Search for the cell housing the specified text and yield its [x, y] center coordinate. 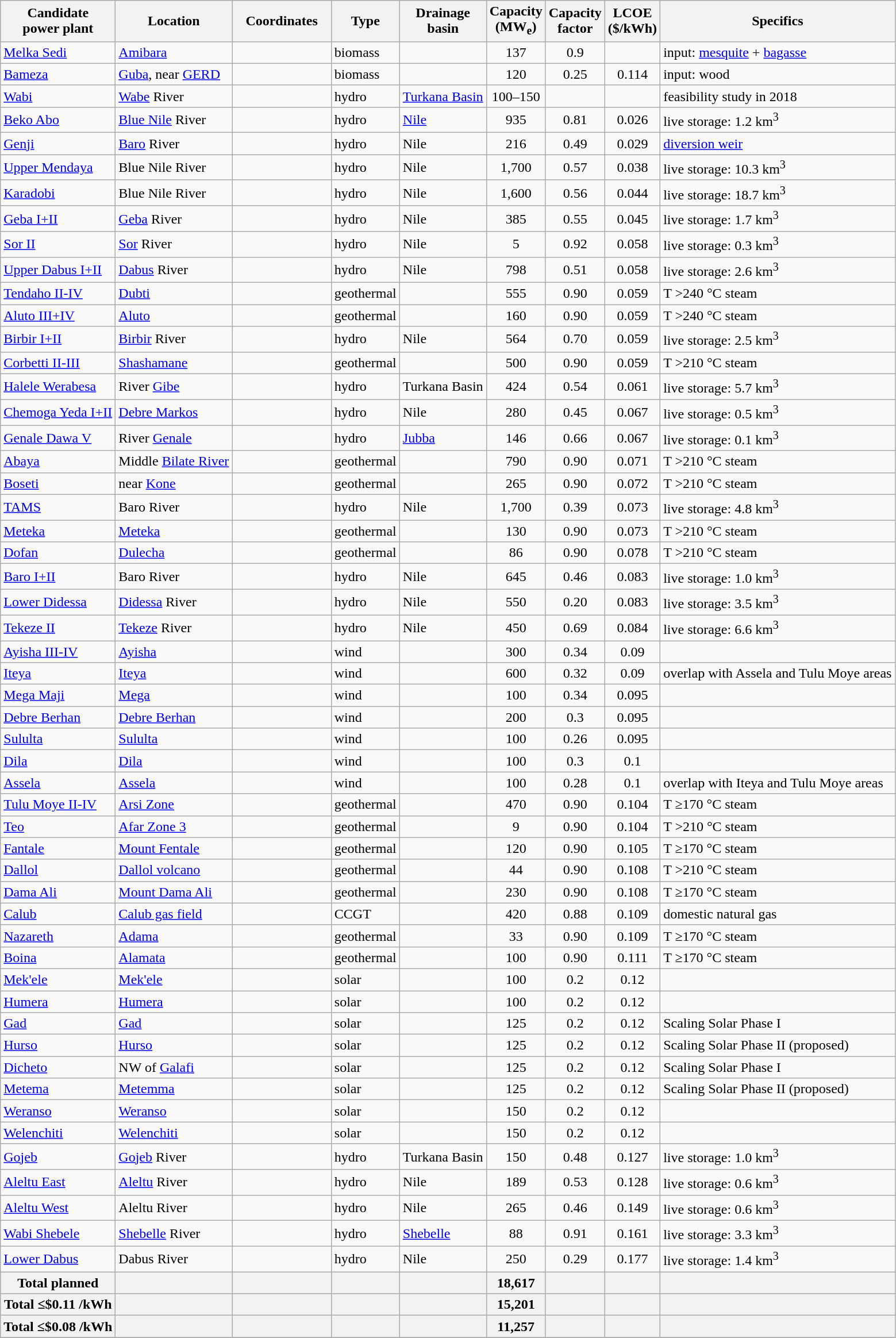
Nazareth [58, 936]
0.32 [575, 674]
diversion weir [778, 144]
Aluto III+IV [58, 316]
live storage: 2.5 km3 [778, 339]
0.45 [575, 413]
0.29 [575, 1259]
live storage: 4.8 km3 [778, 507]
Baro I+II [58, 577]
Tulu Moye II-IV [58, 805]
live storage: 1.2 km3 [778, 120]
790 [516, 462]
Fantale [58, 848]
Shashamane [174, 363]
Chemoga Yeda I+II [58, 413]
live storage: 1.4 km3 [778, 1259]
Afar Zone 3 [174, 826]
0.061 [632, 386]
Tendaho II-IV [58, 294]
0.038 [632, 168]
146 [516, 438]
Sor River [174, 245]
0.045 [632, 218]
0.56 [575, 193]
9 [516, 826]
420 [516, 914]
Didessa River [174, 602]
250 [516, 1259]
0.105 [632, 848]
798 [516, 270]
Tekeze II [58, 628]
0.51 [575, 270]
Sor II [58, 245]
Boina [58, 958]
300 [516, 652]
230 [516, 892]
Shebelle River [174, 1233]
Amibara [174, 52]
0.39 [575, 507]
0.88 [575, 914]
Aluto [174, 316]
Geba River [174, 218]
0.114 [632, 74]
86 [516, 553]
385 [516, 218]
15,201 [516, 1305]
Lower Dabus [58, 1259]
Mega [174, 695]
555 [516, 294]
0.55 [575, 218]
0.81 [575, 120]
0.072 [632, 483]
0.26 [575, 739]
5 [516, 245]
River Gibe [174, 386]
0.026 [632, 120]
input: mesquite + bagasse [778, 52]
0.28 [575, 783]
live storage: 1.7 km3 [778, 218]
TAMS [58, 507]
Total ≤$0.08 /kWh [58, 1327]
live storage: 0.3 km3 [778, 245]
0.49 [575, 144]
130 [516, 531]
137 [516, 52]
River Genale [174, 438]
Shebelle [443, 1233]
live storage: 18.7 km3 [778, 193]
Arsi Zone [174, 805]
Dallol [58, 870]
Coordinates [282, 21]
overlap with Assela and Tulu Moye areas [778, 674]
0.128 [632, 1183]
0.25 [575, 74]
input: wood [778, 74]
Tekeze River [174, 628]
Genji [58, 144]
near Kone [174, 483]
Gojeb River [174, 1156]
Genale Dawa V [58, 438]
Boseti [58, 483]
Aleltu East [58, 1183]
189 [516, 1183]
Total ≤$0.11 /kWh [58, 1305]
Mount Fentale [174, 848]
Ayisha [174, 652]
935 [516, 120]
live storage: 3.3 km3 [778, 1233]
Dulecha [174, 553]
Total planned [58, 1283]
Wabi [58, 96]
Wabe River [174, 96]
0.177 [632, 1259]
450 [516, 628]
0.69 [575, 628]
Calub [58, 914]
Birbir River [174, 339]
live storage: 6.6 km3 [778, 628]
Capacity(MWe) [516, 21]
0.078 [632, 553]
0.91 [575, 1233]
564 [516, 339]
18,617 [516, 1283]
645 [516, 577]
live storage: 3.5 km3 [778, 602]
Abaya [58, 462]
CCGT [366, 914]
0.149 [632, 1208]
live storage: 10.3 km3 [778, 168]
Lower Didessa [58, 602]
1,600 [516, 193]
0.70 [575, 339]
280 [516, 413]
Wabi Shebele [58, 1233]
Candidatepower plant [58, 21]
feasibility study in 2018 [778, 96]
Corbetti II-III [58, 363]
600 [516, 674]
160 [516, 316]
470 [516, 805]
Melka Sedi [58, 52]
Dama Ali [58, 892]
0.084 [632, 628]
11,257 [516, 1327]
NW of Galafi [174, 1067]
88 [516, 1233]
Debre Markos [174, 413]
Mega Maji [58, 695]
Type [366, 21]
Calub gas field [174, 914]
0.66 [575, 438]
550 [516, 602]
Metemma [174, 1089]
0.127 [632, 1156]
Adama [174, 936]
0.044 [632, 193]
Alamata [174, 958]
Location [174, 21]
0.111 [632, 958]
0.071 [632, 462]
0.57 [575, 168]
0.92 [575, 245]
Dicheto [58, 1067]
Geba I+II [58, 218]
0.029 [632, 144]
domestic natural gas [778, 914]
Metema [58, 1089]
live storage: 2.6 km3 [778, 270]
0.53 [575, 1183]
0.48 [575, 1156]
overlap with Iteya and Tulu Moye areas [778, 783]
Drainagebasin [443, 21]
500 [516, 363]
Guba, near GERD [174, 74]
0.54 [575, 386]
0.161 [632, 1233]
33 [516, 936]
0.9 [575, 52]
Ayisha III-IV [58, 652]
live storage: 0.1 km3 [778, 438]
Beko Abo [58, 120]
Halele Werabesa [58, 386]
Upper Dabus I+II [58, 270]
424 [516, 386]
Aleltu West [58, 1208]
Middle Bilate River [174, 462]
216 [516, 144]
Dubti [174, 294]
Mount Dama Ali [174, 892]
Capacityfactor [575, 21]
Specifics [778, 21]
Birbir I+II [58, 339]
live storage: 0.5 km3 [778, 413]
Jubba [443, 438]
LCOE($/kWh) [632, 21]
100–150 [516, 96]
Dofan [58, 553]
Karadobi [58, 193]
44 [516, 870]
0.20 [575, 602]
live storage: 5.7 km3 [778, 386]
Teo [58, 826]
Gojeb [58, 1156]
Dallol volcano [174, 870]
Bameza [58, 74]
200 [516, 717]
Upper Mendaya [58, 168]
